Return the [X, Y] coordinate for the center point of the cell that contains the specified text.  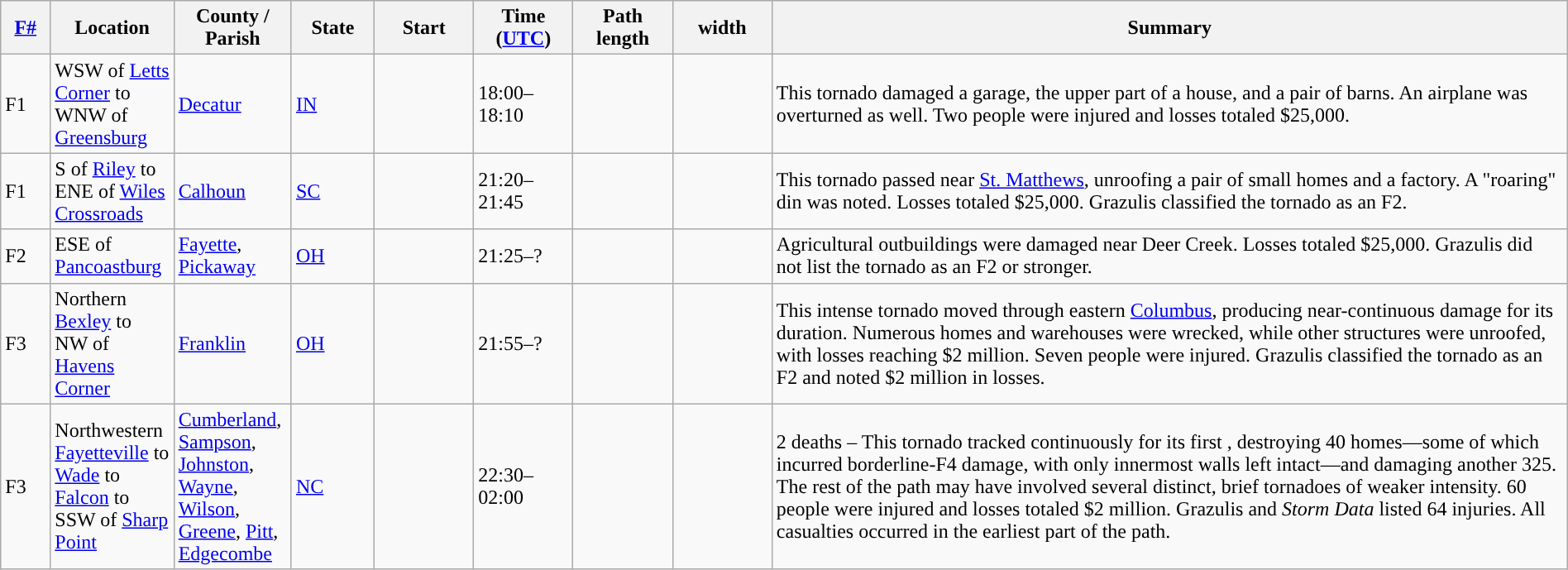
F# [26, 28]
ESE of Pancoastburg [112, 256]
Summary [1169, 28]
width [722, 28]
F2 [26, 256]
Agricultural outbuildings were damaged near Deer Creek. Losses totaled $25,000. Grazulis did not list the tornado as an F2 or stronger. [1169, 256]
SC [332, 191]
18:00–18:10 [523, 104]
21:55–? [523, 343]
S of Riley to ENE of Wiles Crossroads [112, 191]
IN [332, 104]
22:30–02:00 [523, 486]
Franklin [232, 343]
Time (UTC) [523, 28]
Northwestern Fayetteville to Wade to Falcon to SSW of Sharp Point [112, 486]
NC [332, 486]
WSW of Letts Corner to WNW of Greensburg [112, 104]
Path length [623, 28]
Decatur [232, 104]
Fayette, Pickaway [232, 256]
State [332, 28]
Calhoun [232, 191]
21:25–? [523, 256]
Cumberland, Sampson, Johnston, Wayne, Wilson, Greene, Pitt, Edgecombe [232, 486]
County / Parish [232, 28]
Northern Bexley to NW of Havens Corner [112, 343]
Start [424, 28]
21:20–21:45 [523, 191]
Location [112, 28]
